From the cell containing the given text, extract its center point as (x, y) coordinate. 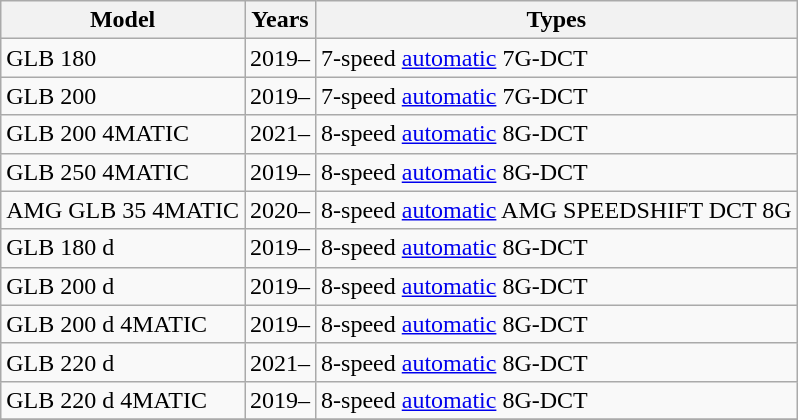
GLB 200 (123, 96)
Years (280, 20)
2020– (280, 210)
GLB 200 d 4MATIC (123, 324)
Types (557, 20)
GLB 180 (123, 58)
GLB 220 d 4MATIC (123, 400)
GLB 220 d (123, 362)
Model (123, 20)
AMG GLB 35 4MATIC (123, 210)
GLB 200 d (123, 286)
GLB 180 d (123, 248)
8-speed automatic AMG SPEEDSHIFT DCT 8G (557, 210)
GLB 250 4MATIC (123, 172)
GLB 200 4MATIC (123, 134)
